Provide the (X, Y) coordinate of the cell's center where the given text is located.  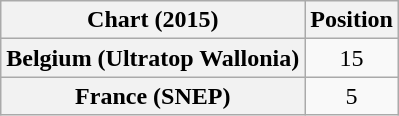
France (SNEP) (153, 96)
Chart (2015) (153, 20)
Belgium (Ultratop Wallonia) (153, 58)
15 (352, 58)
5 (352, 96)
Position (352, 20)
